Provide the (X, Y) coordinate of the cell's center where the given text is located.  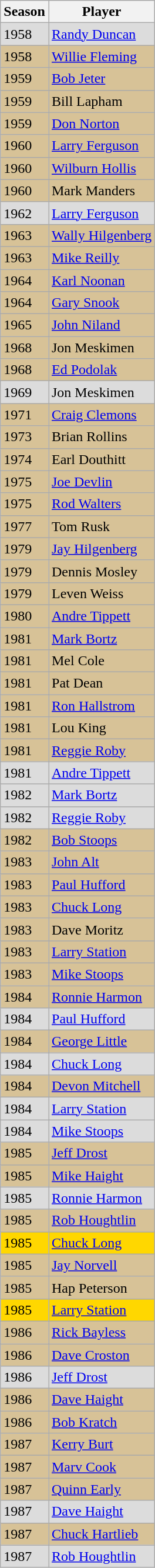
Devon Mitchell (101, 1086)
1973 (25, 437)
Mike Haight (101, 1176)
1969 (25, 392)
Mark Manders (101, 191)
Rod Walters (101, 504)
Bob Kratch (101, 1422)
Randy Duncan (101, 34)
Marv Cook (101, 1467)
Joe Devlin (101, 482)
1965 (25, 325)
Jay Hilgenberg (101, 549)
Tom Rusk (101, 526)
Bob Jeter (101, 79)
Karl Noonan (101, 281)
1980 (25, 616)
Chuck Hartlieb (101, 1534)
Mel Cole (101, 661)
Earl Douthitt (101, 459)
Rick Bayless (101, 1332)
Brian Rollins (101, 437)
Lou King (101, 728)
1971 (25, 415)
1962 (25, 213)
Gary Snook (101, 303)
Quinn Early (101, 1489)
Craig Clemons (101, 415)
Don Norton (101, 124)
Pat Dean (101, 683)
Ron Hallstrom (101, 706)
1977 (25, 526)
Mike Reilly (101, 258)
George Little (101, 1042)
Leven Weiss (101, 593)
Season (25, 12)
Bob Stoops (101, 840)
John Niland (101, 325)
Ed Podolak (101, 370)
Dave Croston (101, 1355)
Wally Hilgenberg (101, 235)
Kerry Burt (101, 1444)
Dave Moritz (101, 929)
1974 (25, 459)
Wilburn Hollis (101, 168)
Dennis Mosley (101, 571)
Jay Norvell (101, 1265)
John Alt (101, 862)
Hap Peterson (101, 1287)
Player (101, 12)
Willie Fleming (101, 56)
Bill Lapham (101, 101)
